Provide the [X, Y] coordinate of the cell's center where the given text is located.  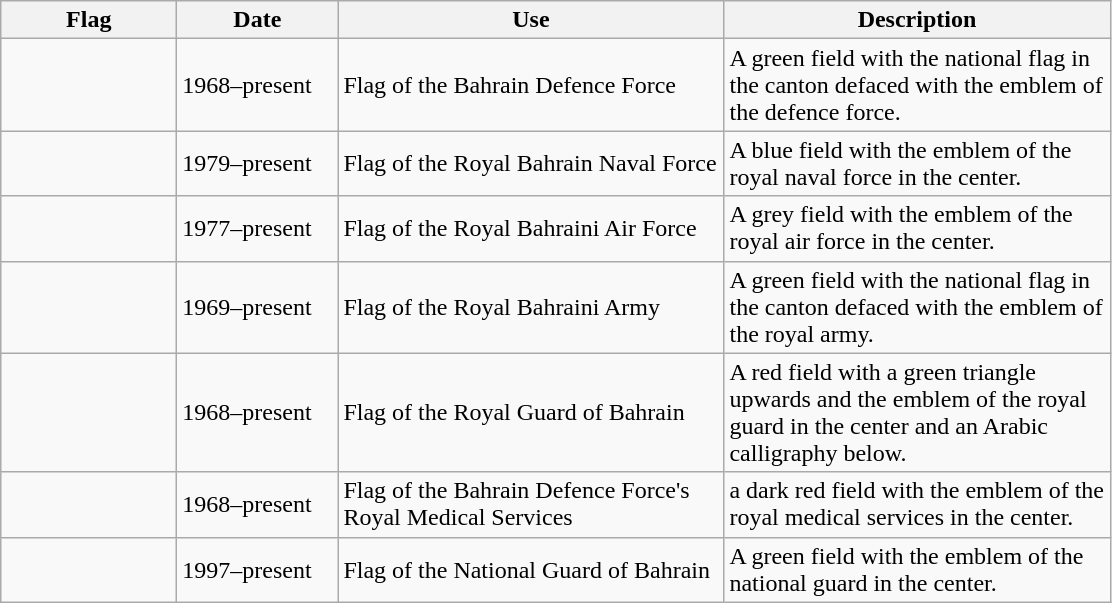
A red field with a green triangle upwards and the emblem of the royal guard in the center and an Arabic calligraphy below. [917, 412]
Flag of the Bahrain Defence Force's Royal Medical Services [531, 504]
Flag of the Royal Bahrain Naval Force [531, 164]
Flag of the Royal Bahraini Air Force [531, 228]
Flag of the Royal Guard of Bahrain [531, 412]
A grey field with the emblem of the royal air force in the center. [917, 228]
1997–present [258, 570]
A blue field with the emblem of the royal naval force in the center. [917, 164]
Flag of the Royal Bahraini Army [531, 307]
Flag of the National Guard of Bahrain [531, 570]
Flag [89, 20]
1979–present [258, 164]
A green field with the national flag in the canton defaced with the emblem of the defence force. [917, 85]
Flag of the Bahrain Defence Force [531, 85]
1969–present [258, 307]
A green field with the national flag in the canton defaced with the emblem of the royal army. [917, 307]
a dark red field with the emblem of the royal medical services in the center. [917, 504]
A green field with the emblem of the national guard in the center. [917, 570]
Date [258, 20]
Description [917, 20]
Use [531, 20]
1977–present [258, 228]
